Find where the given text appears and provide that cell's center as (X, Y) coordinate. 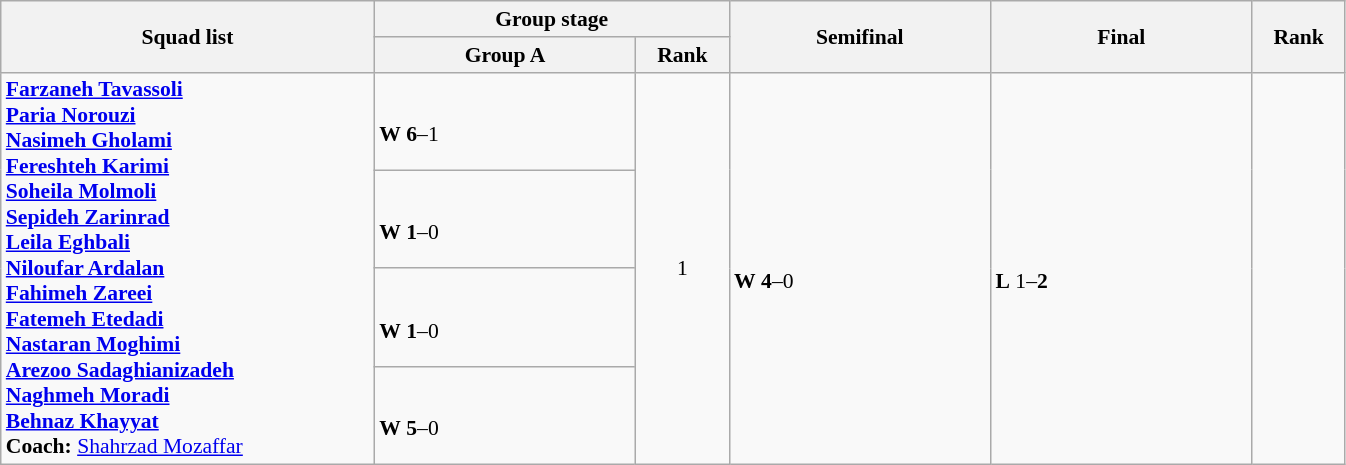
Final (1120, 36)
Semifinal (860, 36)
Group stage (552, 19)
W 6–1 (504, 121)
W 5–0 (504, 416)
1 (682, 268)
Squad list (188, 36)
Group A (504, 55)
L 1–2 (1120, 268)
W 4–0 (860, 268)
